Find where the given text appears and provide that cell's center as [x, y] coordinate. 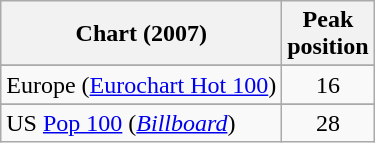
16 [328, 85]
Peakposition [328, 34]
28 [328, 123]
Chart (2007) [142, 34]
Europe (Eurochart Hot 100) [142, 85]
US Pop 100 (Billboard) [142, 123]
